Provide the (X, Y) coordinate of the cell's center where the given text is located.  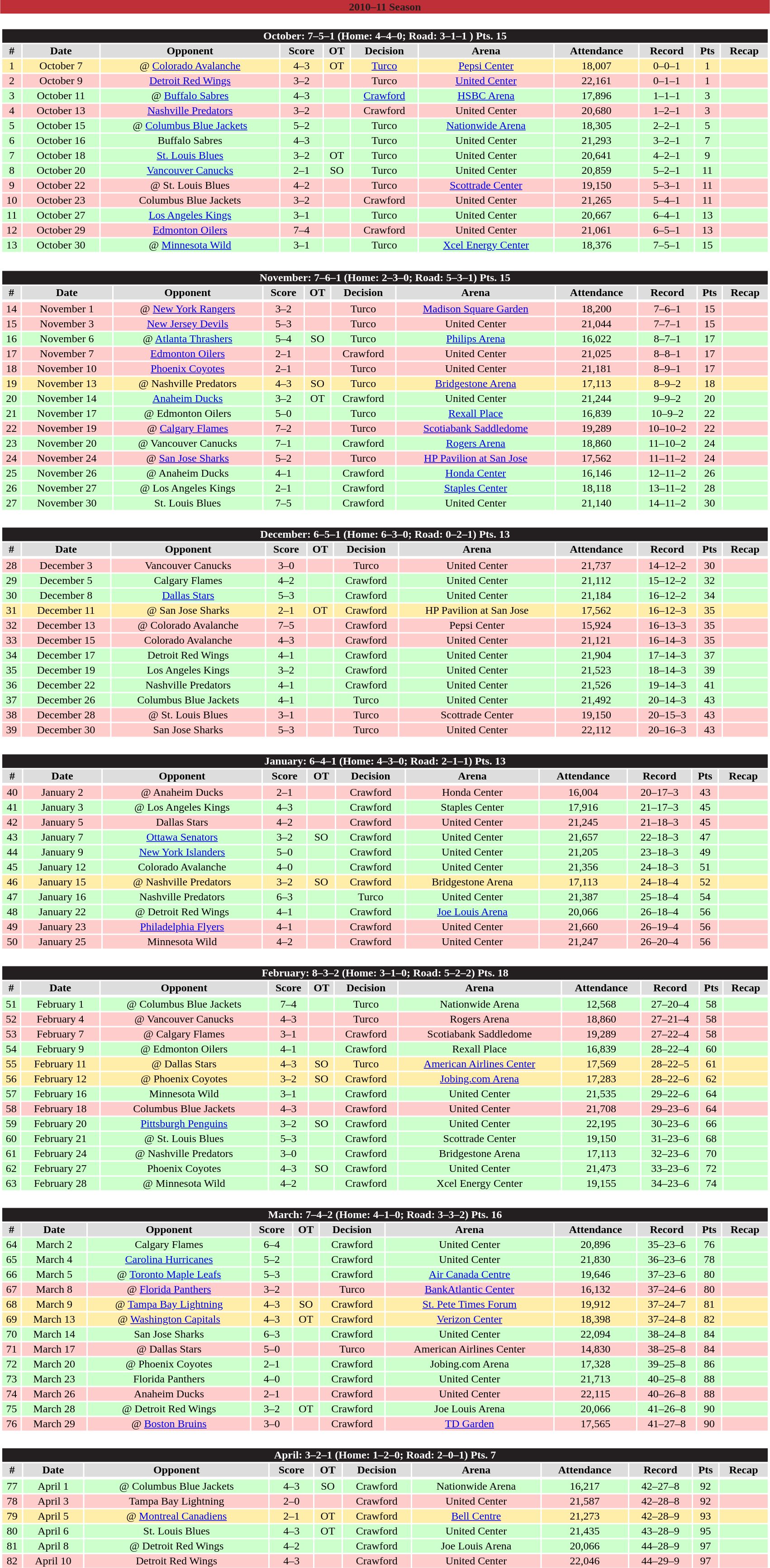
21,044 (596, 324)
71 (11, 1349)
December 8 (66, 595)
44 (12, 852)
5–4 (283, 339)
20–17–3 (660, 793)
17–14–3 (667, 655)
December 22 (66, 685)
April 1 (53, 1486)
23 (11, 443)
18,305 (596, 125)
18,007 (596, 66)
October 23 (61, 201)
42–28–8 (661, 1501)
March 8 (54, 1290)
53 (11, 1034)
February: 8–3–2 (Home: 3–1–0; Road: 5–2–2) Pts. 18 (385, 973)
December 11 (66, 611)
5–3–1 (667, 185)
22,046 (585, 1561)
6–4 (271, 1244)
46 (12, 882)
35–23–6 (667, 1244)
15,924 (596, 625)
December 28 (66, 715)
7–2 (283, 429)
December 15 (66, 641)
65 (11, 1260)
December 30 (66, 730)
33 (11, 641)
21,737 (596, 565)
20–14–3 (667, 700)
24–18–4 (660, 882)
@ Washington Capitals (169, 1319)
36 (11, 685)
38–24–8 (667, 1334)
39–25–8 (667, 1364)
February 20 (60, 1124)
20,667 (596, 215)
86 (709, 1364)
10–9–2 (668, 413)
21–17–3 (660, 807)
December 17 (66, 655)
38 (11, 715)
March 26 (54, 1394)
18,398 (595, 1319)
29–23–6 (670, 1109)
17,916 (583, 807)
December 26 (66, 700)
19,912 (595, 1304)
22,161 (596, 81)
22–18–3 (660, 837)
95 (706, 1531)
4–2–1 (667, 155)
28–22–6 (670, 1079)
6–4–1 (667, 215)
75 (11, 1409)
25–18–4 (660, 897)
37–23–6 (667, 1274)
41–27–8 (667, 1424)
December 13 (66, 625)
6 (12, 141)
Ottawa Senators (182, 837)
12 (12, 230)
28–22–5 (670, 1064)
3–2–1 (667, 141)
55 (11, 1064)
31–23–6 (670, 1138)
43–28–9 (661, 1531)
@ Tampa Bay Lightning (169, 1304)
23–18–3 (660, 852)
April 8 (53, 1546)
@ New York Rangers (187, 309)
February 24 (60, 1154)
48 (12, 912)
Verizon Center (470, 1319)
October 11 (61, 96)
67 (11, 1290)
February 7 (60, 1034)
12,568 (601, 1004)
22,094 (595, 1334)
October 7 (61, 66)
March 29 (54, 1424)
20,680 (596, 111)
New York Islanders (182, 852)
21,587 (585, 1501)
16,132 (595, 1290)
16–13–3 (667, 625)
Buffalo Sabres (190, 141)
March: 7–4–2 (Home: 4–1–0; Road: 3–3–2) Pts. 16 (385, 1214)
34–23–6 (670, 1184)
St. Pete Times Forum (470, 1304)
1–2–1 (667, 111)
@ Atlanta Thrashers (187, 339)
44–29–9 (661, 1561)
8 (12, 171)
20,859 (596, 171)
14–12–2 (667, 565)
30–23–6 (670, 1124)
16,146 (596, 473)
16–12–3 (667, 611)
November 6 (67, 339)
38–25–8 (667, 1349)
14–11–2 (668, 503)
Tampa Bay Lightning (176, 1501)
January 15 (62, 882)
33–23–6 (670, 1168)
21,244 (596, 399)
93 (706, 1516)
February 9 (60, 1049)
March 4 (54, 1260)
21,273 (585, 1516)
Bell Centre (476, 1516)
2010–11 Season (385, 7)
20,641 (596, 155)
2–0 (291, 1501)
22,115 (595, 1394)
19 (11, 383)
37–24–8 (667, 1319)
16–14–3 (667, 641)
20–15–3 (667, 715)
November 20 (67, 443)
March 13 (54, 1319)
21,181 (596, 369)
11–11–2 (668, 459)
27–22–4 (670, 1034)
10–10–2 (668, 429)
November 14 (67, 399)
February 21 (60, 1138)
50 (12, 942)
November 26 (67, 473)
March 14 (54, 1334)
April: 3–2–1 (Home: 1–2–0; Road: 2–0–1) Pts. 7 (385, 1455)
5–2–1 (667, 171)
29 (11, 581)
November 17 (67, 413)
November 7 (67, 354)
15–12–2 (667, 581)
November 27 (67, 488)
November 13 (67, 383)
22,112 (596, 730)
February 4 (60, 1019)
21,205 (583, 852)
42 (12, 822)
April 10 (53, 1561)
October 18 (61, 155)
79 (12, 1516)
December 19 (66, 670)
1–1–1 (667, 96)
March 9 (54, 1304)
0–0–1 (667, 66)
20,896 (595, 1244)
16 (11, 339)
TD Garden (470, 1424)
8–9–2 (668, 383)
January 23 (62, 927)
21,061 (596, 230)
November 30 (67, 503)
2 (12, 81)
December 5 (66, 581)
12–11–2 (668, 473)
January 5 (62, 822)
11–10–2 (668, 443)
Philadelphia Flyers (182, 927)
18,118 (596, 488)
November: 7–6–1 (Home: 2–3–0; Road: 5–3–1) Pts. 15 (385, 277)
29–22–6 (670, 1094)
7–5–1 (667, 245)
4 (12, 111)
Madison Square Garden (475, 309)
19–14–3 (667, 685)
26–19–4 (660, 927)
16,004 (583, 793)
January: 6–4–1 (Home: 4–3–0; Road: 2–1–1) Pts. 13 (385, 761)
9–9–2 (668, 399)
8–9–1 (668, 369)
21,830 (595, 1260)
17,283 (601, 1079)
41–26–8 (667, 1409)
October 22 (61, 185)
21,247 (583, 942)
Air Canada Centre (470, 1274)
21,492 (596, 700)
21,245 (583, 822)
73 (11, 1379)
24–18–3 (660, 867)
21,708 (601, 1109)
21,293 (596, 141)
February 1 (60, 1004)
8–8–1 (668, 354)
October 27 (61, 215)
59 (11, 1124)
18,200 (596, 309)
@ Buffalo Sabres (190, 96)
21,660 (583, 927)
14 (11, 309)
21,526 (596, 685)
0–1–1 (667, 81)
October: 7–5–1 (Home: 4–4–0; Road: 3–1–1 ) Pts. 15 (385, 36)
October 29 (61, 230)
69 (11, 1319)
27 (11, 503)
21,184 (596, 595)
December: 6–5–1 (Home: 6–3–0; Road: 0–2–1) Pts. 13 (385, 535)
7–6–1 (668, 309)
14,830 (595, 1349)
October 16 (61, 141)
21,265 (596, 201)
March 20 (54, 1364)
March 5 (54, 1274)
21,121 (596, 641)
December 3 (66, 565)
21,904 (596, 655)
7–7–1 (668, 324)
77 (12, 1486)
31 (11, 611)
17,328 (595, 1364)
10 (12, 201)
21 (11, 413)
18,376 (596, 245)
HSBC Arena (486, 96)
@ Toronto Maple Leafs (169, 1274)
@ Boston Bruins (169, 1424)
@ Florida Panthers (169, 1290)
November 1 (67, 309)
8–7–1 (668, 339)
37–24–6 (667, 1290)
November 3 (67, 324)
17,565 (595, 1424)
17,569 (601, 1064)
2–2–1 (667, 125)
November 19 (67, 429)
New Jersey Devils (187, 324)
19,646 (595, 1274)
22,195 (601, 1124)
November 24 (67, 459)
Florida Panthers (169, 1379)
21,025 (596, 354)
37–24–7 (667, 1304)
25 (11, 473)
21,657 (583, 837)
16–12–2 (667, 595)
42–28–9 (661, 1516)
November 10 (67, 369)
January 16 (62, 897)
13–11–2 (668, 488)
January 7 (62, 837)
7–1 (283, 443)
28–22–4 (670, 1049)
April 5 (53, 1516)
February 27 (60, 1168)
32–23–6 (670, 1154)
February 18 (60, 1109)
21,473 (601, 1168)
17,896 (596, 96)
March 17 (54, 1349)
April 6 (53, 1531)
21,435 (585, 1531)
27–20–4 (670, 1004)
40–25–8 (667, 1379)
26–18–4 (660, 912)
February 12 (60, 1079)
21,140 (596, 503)
40 (12, 793)
19,155 (601, 1184)
21,112 (596, 581)
36–23–6 (667, 1260)
6–5–1 (667, 230)
57 (11, 1094)
63 (11, 1184)
January 12 (62, 867)
Carolina Hurricanes (169, 1260)
21,356 (583, 867)
20–16–3 (667, 730)
5–4–1 (667, 201)
October 20 (61, 171)
BankAtlantic Center (470, 1290)
April 3 (53, 1501)
21,535 (601, 1094)
March 2 (54, 1244)
16,217 (585, 1486)
42–27–8 (661, 1486)
21,523 (596, 670)
January 25 (62, 942)
27–21–4 (670, 1019)
44–28–9 (661, 1546)
January 22 (62, 912)
@ Montreal Canadiens (176, 1516)
March 23 (54, 1379)
16,022 (596, 339)
26–20–4 (660, 942)
18–14–3 (667, 670)
Pittsburgh Penguins (184, 1124)
21–18–3 (660, 822)
October 30 (61, 245)
40–26–8 (667, 1394)
January 2 (62, 793)
January 3 (62, 807)
January 9 (62, 852)
February 11 (60, 1064)
21,713 (595, 1379)
Philips Arena (475, 339)
21,387 (583, 897)
October 9 (61, 81)
October 13 (61, 111)
February 16 (60, 1094)
October 15 (61, 125)
March 28 (54, 1409)
February 28 (60, 1184)
